Determine the (X, Y) coordinate at the center of the cell enclosing the given text.  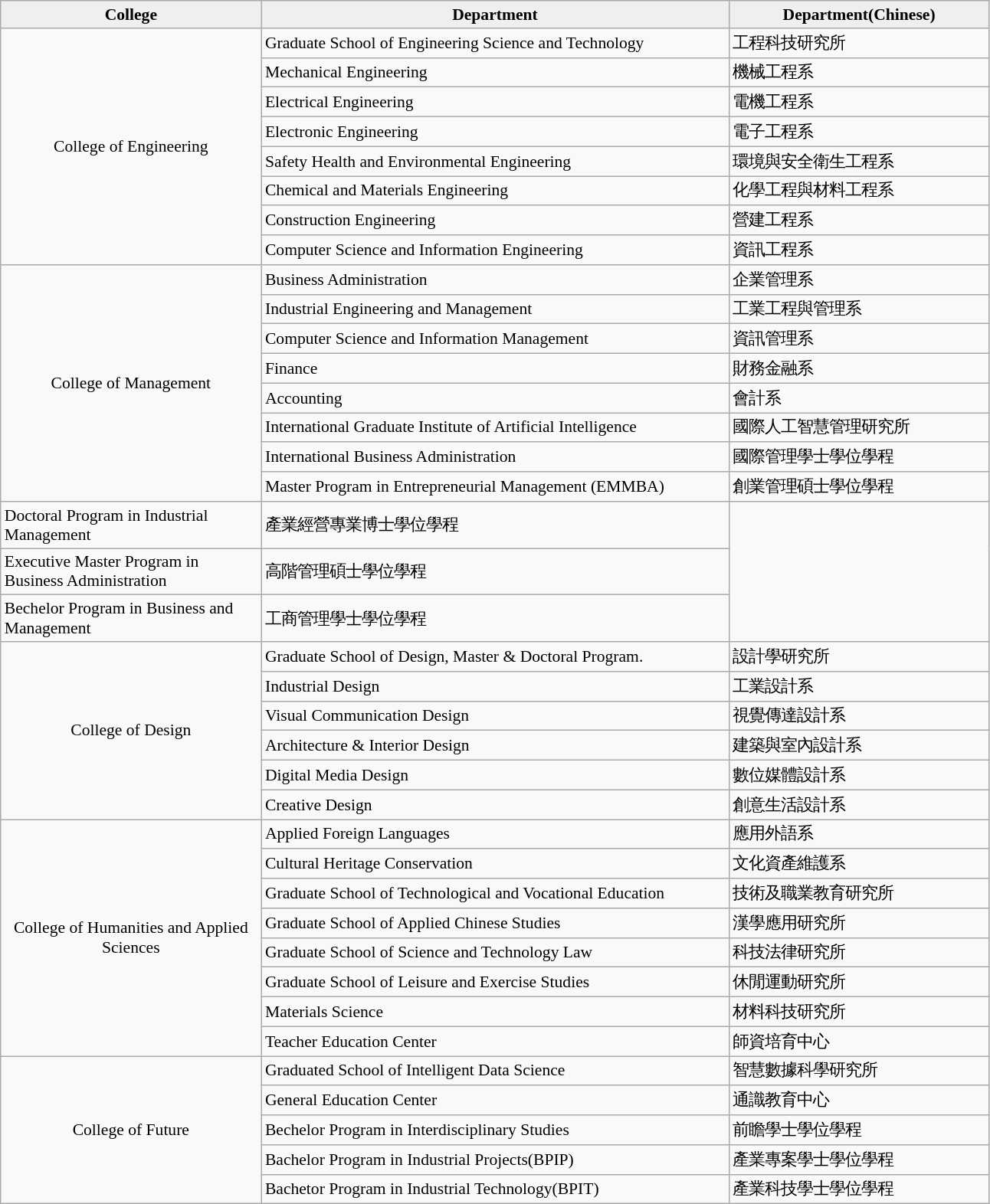
休閒運動研究所 (859, 982)
師資培育中心 (859, 1042)
應用外語系 (859, 835)
工業工程與管理系 (859, 309)
Graduate School of Leisure and Exercise Studies (495, 982)
創業管理碩士學位學程 (859, 487)
Architecture & Interior Design (495, 746)
Graduate School of Applied Chinese Studies (495, 924)
Computer Science and Information Management (495, 339)
College of Design (131, 731)
國際管理學士學位學程 (859, 458)
Bachetor Program in Industrial Technology(BPIT) (495, 1189)
電子工程系 (859, 132)
資訊工程系 (859, 250)
Bechelor Program in Interdisciplinary Studies (495, 1130)
產業經營專業博士學位學程 (495, 525)
Visual Communication Design (495, 715)
通識教育中心 (859, 1101)
Cultural Heritage Conservation (495, 864)
化學工程與材料工程系 (859, 191)
Bachelor Program in Industrial Projects(BPIP) (495, 1160)
Executive Master Program in Business Administration (131, 571)
文化資產維護系 (859, 864)
Accounting (495, 398)
創意生活設計系 (859, 804)
電機工程系 (859, 103)
營建工程系 (859, 221)
科技法律研究所 (859, 953)
Computer Science and Information Engineering (495, 250)
Teacher Education Center (495, 1042)
建築與室內設計系 (859, 746)
Bechelor Program in Business and Management (131, 619)
Industrial Design (495, 686)
資訊管理系 (859, 339)
數位媒體設計系 (859, 775)
International Graduate Institute of Artificial Intelligence (495, 427)
工程科技研究所 (859, 43)
Graduate School of Design, Master & Doctoral Program. (495, 657)
Creative Design (495, 804)
國際人工智慧管理研究所 (859, 427)
工商管理學士學位學程 (495, 619)
College (131, 15)
Graduate School of Technological and Vocational Education (495, 893)
Construction Engineering (495, 221)
Applied Foreign Languages (495, 835)
機械工程系 (859, 72)
技術及職業教育研究所 (859, 893)
Finance (495, 369)
College of Future (131, 1130)
Materials Science (495, 1013)
College of Engineering (131, 147)
General Education Center (495, 1101)
會計系 (859, 398)
Business Administration (495, 280)
設計學研究所 (859, 657)
智慧數據科學研究所 (859, 1071)
College of Management (131, 383)
財務金融系 (859, 369)
企業管理系 (859, 280)
Safety Health and Environmental Engineering (495, 161)
視覺傳達設計系 (859, 715)
前瞻學士學位學程 (859, 1130)
Graduated School of Intelligent Data Science (495, 1071)
Department(Chinese) (859, 15)
材料科技研究所 (859, 1013)
漢學應用研究所 (859, 924)
高階管理碩士學位學程 (495, 571)
Industrial Engineering and Management (495, 309)
產業科技學士學位學程 (859, 1189)
產業專案學士學位學程 (859, 1160)
工業設計系 (859, 686)
International Business Administration (495, 458)
Doctoral Program in Industrial Management (131, 525)
Master Program in Entrepreneurial Management (EMMBA) (495, 487)
環境與安全衛生工程系 (859, 161)
Graduate School of Engineering Science and Technology (495, 43)
Mechanical Engineering (495, 72)
Electronic Engineering (495, 132)
Graduate School of Science and Technology Law (495, 953)
Department (495, 15)
Digital Media Design (495, 775)
Chemical and Materials Engineering (495, 191)
Electrical Engineering (495, 103)
College of Humanities and Applied Sciences (131, 937)
